Identify which cell holds the provided text, then report its [X, Y] central coordinate. 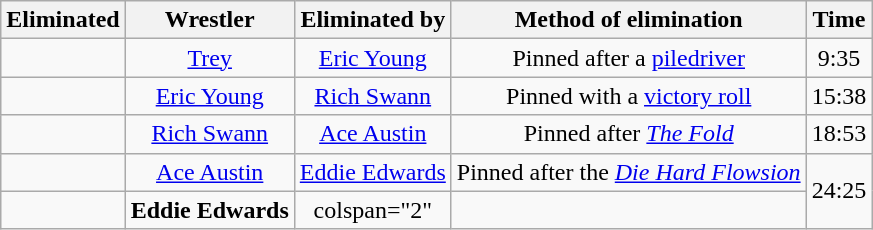
Pinned with a victory roll [628, 96]
24:25 [839, 191]
Eliminated by [372, 20]
colspan="2" [372, 210]
Wrestler [210, 20]
18:53 [839, 134]
9:35 [839, 58]
Method of elimination [628, 20]
Pinned after a piledriver [628, 58]
Trey [210, 58]
Time [839, 20]
Pinned after The Fold [628, 134]
15:38 [839, 96]
Pinned after the Die Hard Flowsion [628, 172]
Eliminated [63, 20]
